Pinpoint the cell where the given text exists, returning its [x, y] midpoint coordinate. 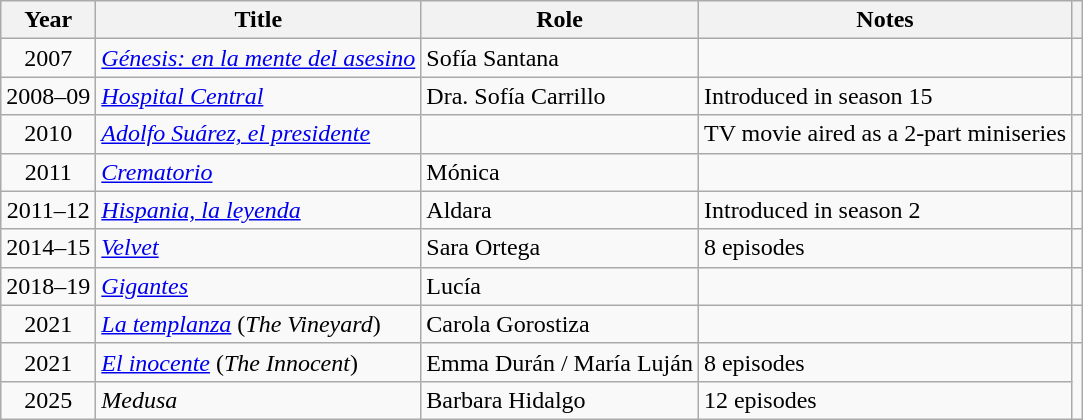
Adolfo Suárez, el presidente [258, 134]
2018–19 [48, 286]
Emma Durán / María Luján [560, 362]
TV movie aired as a 2-part miniseries [884, 134]
2025 [48, 400]
Title [258, 20]
2010 [48, 134]
Aldara [560, 210]
2007 [48, 58]
Notes [884, 20]
El inocente (The Innocent) [258, 362]
Medusa [258, 400]
Carola Gorostiza [560, 324]
Hospital Central [258, 96]
12 episodes [884, 400]
2014–15 [48, 248]
Gigantes [258, 286]
2011–12 [48, 210]
Role [560, 20]
Sofía Santana [560, 58]
Hispania, la leyenda [258, 210]
Velvet [258, 248]
Mónica [560, 172]
Crematorio [258, 172]
La templanza (The Vineyard) [258, 324]
Introduced in season 2 [884, 210]
2008–09 [48, 96]
2011 [48, 172]
Génesis: en la mente del asesino [258, 58]
Barbara Hidalgo [560, 400]
Year [48, 20]
Sara Ortega [560, 248]
Lucía [560, 286]
Introduced in season 15 [884, 96]
Dra. Sofía Carrillo [560, 96]
